Extract the [X, Y] coordinate from the center of the cell holding the provided text.  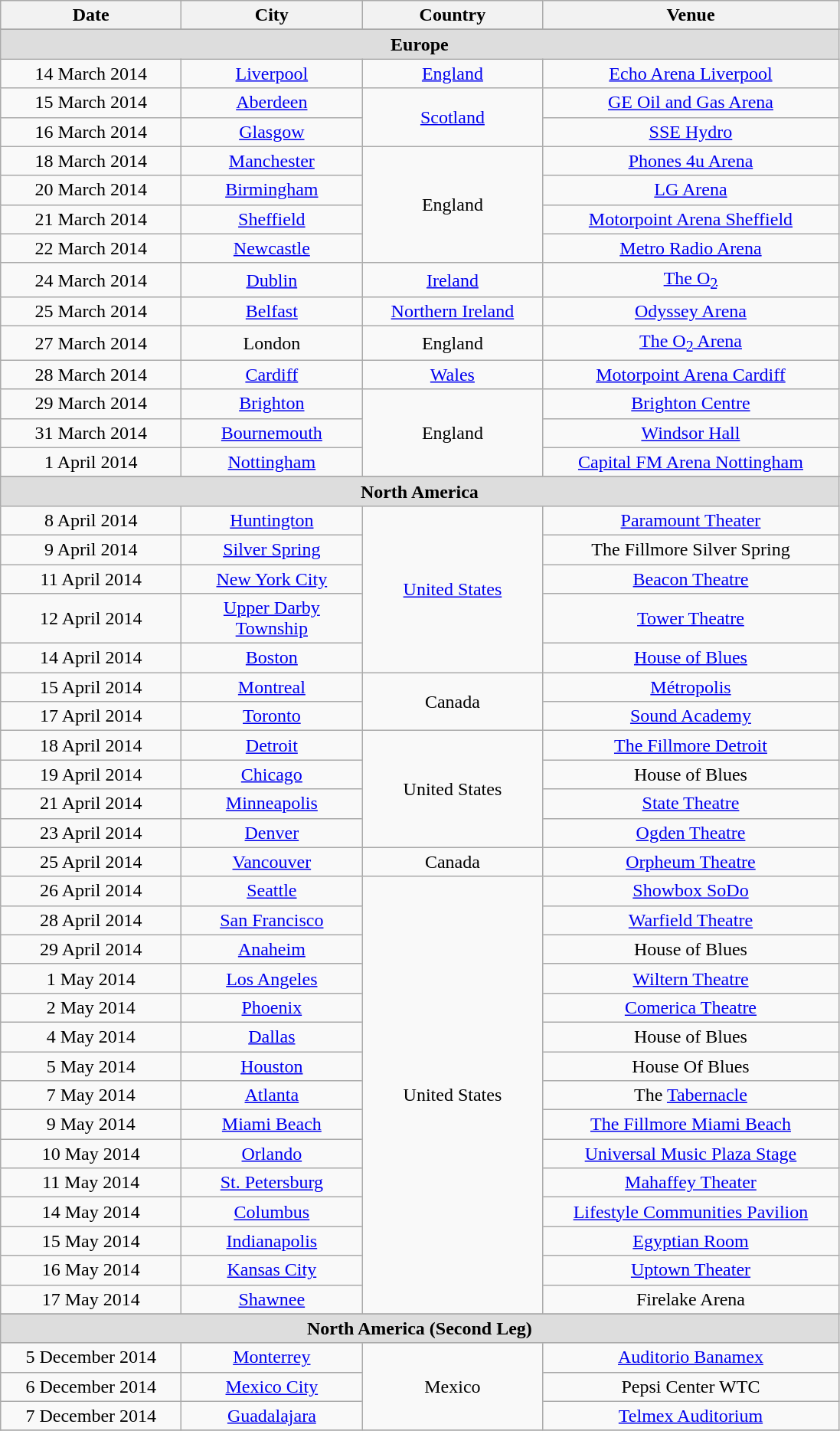
8 April 2014 [91, 520]
Houston [272, 1066]
9 May 2014 [91, 1125]
26 April 2014 [91, 891]
Lifestyle Communities Pavilion [691, 1212]
Uptown Theater [691, 1270]
6 December 2014 [91, 1387]
Phoenix [272, 1007]
Huntington [272, 520]
Metro Radio Arena [691, 248]
Mahaffey Theater [691, 1183]
5 May 2014 [91, 1066]
25 April 2014 [91, 862]
Tower Theatre [691, 619]
Shawnee [272, 1299]
Pepsi Center WTC [691, 1387]
North America [420, 491]
Odyssey Arena [691, 312]
Silver Spring [272, 549]
Bournemouth [272, 433]
15 April 2014 [91, 687]
19 April 2014 [91, 774]
22 March 2014 [91, 248]
Montreal [272, 687]
Los Angeles [272, 978]
London [272, 343]
The Fillmore Detroit [691, 745]
The Tabernacle [691, 1095]
14 May 2014 [91, 1212]
Paramount Theater [691, 520]
11 April 2014 [91, 578]
North America (Second Leg) [420, 1328]
Orpheum Theatre [691, 862]
Telmex Auditorium [691, 1416]
1 April 2014 [91, 462]
1 May 2014 [91, 978]
28 April 2014 [91, 920]
Wiltern Theatre [691, 978]
18 March 2014 [91, 161]
25 March 2014 [91, 312]
28 March 2014 [91, 375]
Newcastle [272, 248]
Vancouver [272, 862]
21 April 2014 [91, 804]
Ogden Theatre [691, 833]
Guadalajara [272, 1416]
2 May 2014 [91, 1007]
29 April 2014 [91, 949]
Showbox SoDo [691, 891]
18 April 2014 [91, 745]
7 May 2014 [91, 1095]
Universal Music Plaza Stage [691, 1154]
23 April 2014 [91, 833]
State Theatre [691, 804]
Cardiff [272, 375]
SSE Hydro [691, 132]
Sheffield [272, 219]
29 March 2014 [91, 404]
31 March 2014 [91, 433]
Toronto [272, 716]
5 December 2014 [91, 1357]
Glasgow [272, 132]
House Of Blues [691, 1066]
San Francisco [272, 920]
The Fillmore Silver Spring [691, 549]
Echo Arena Liverpool [691, 74]
Dublin [272, 280]
Dallas [272, 1036]
Detroit [272, 745]
GE Oil and Gas Arena [691, 103]
St. Petersburg [272, 1183]
Warfield Theatre [691, 920]
Wales [453, 375]
14 April 2014 [91, 658]
Atlanta [272, 1095]
Miami Beach [272, 1125]
15 May 2014 [91, 1241]
Minneapolis [272, 804]
20 March 2014 [91, 190]
11 May 2014 [91, 1183]
The O2 Arena [691, 343]
Comerica Theatre [691, 1007]
7 December 2014 [91, 1416]
Country [453, 15]
LG Arena [691, 190]
Boston [272, 658]
Northern Ireland [453, 312]
Ireland [453, 280]
Denver [272, 833]
Auditorio Banamex [691, 1357]
16 May 2014 [91, 1270]
The Fillmore Miami Beach [691, 1125]
Liverpool [272, 74]
The O2 [691, 280]
Brighton Centre [691, 404]
Windsor Hall [691, 433]
Firelake Arena [691, 1299]
14 March 2014 [91, 74]
Métropolis [691, 687]
Chicago [272, 774]
Manchester [272, 161]
24 March 2014 [91, 280]
Motorpoint Arena Sheffield [691, 219]
12 April 2014 [91, 619]
Monterrey [272, 1357]
9 April 2014 [91, 549]
New York City [272, 578]
Mexico City [272, 1387]
Egyptian Room [691, 1241]
Orlando [272, 1154]
Brighton [272, 404]
Sound Academy [691, 716]
Mexico [453, 1387]
Nottingham [272, 462]
Phones 4u Arena [691, 161]
17 April 2014 [91, 716]
Scotland [453, 117]
15 March 2014 [91, 103]
Venue [691, 15]
Upper Darby Township [272, 619]
Beacon Theatre [691, 578]
Europe [420, 44]
Aberdeen [272, 103]
21 March 2014 [91, 219]
Belfast [272, 312]
4 May 2014 [91, 1036]
Indianapolis [272, 1241]
Capital FM Arena Nottingham [691, 462]
Date [91, 15]
City [272, 15]
Anaheim [272, 949]
Birmingham [272, 190]
16 March 2014 [91, 132]
Motorpoint Arena Cardiff [691, 375]
27 March 2014 [91, 343]
Kansas City [272, 1270]
10 May 2014 [91, 1154]
Columbus [272, 1212]
17 May 2014 [91, 1299]
Seattle [272, 891]
